For the text-containing cell, return its midpoint in [X, Y] coordinate format. 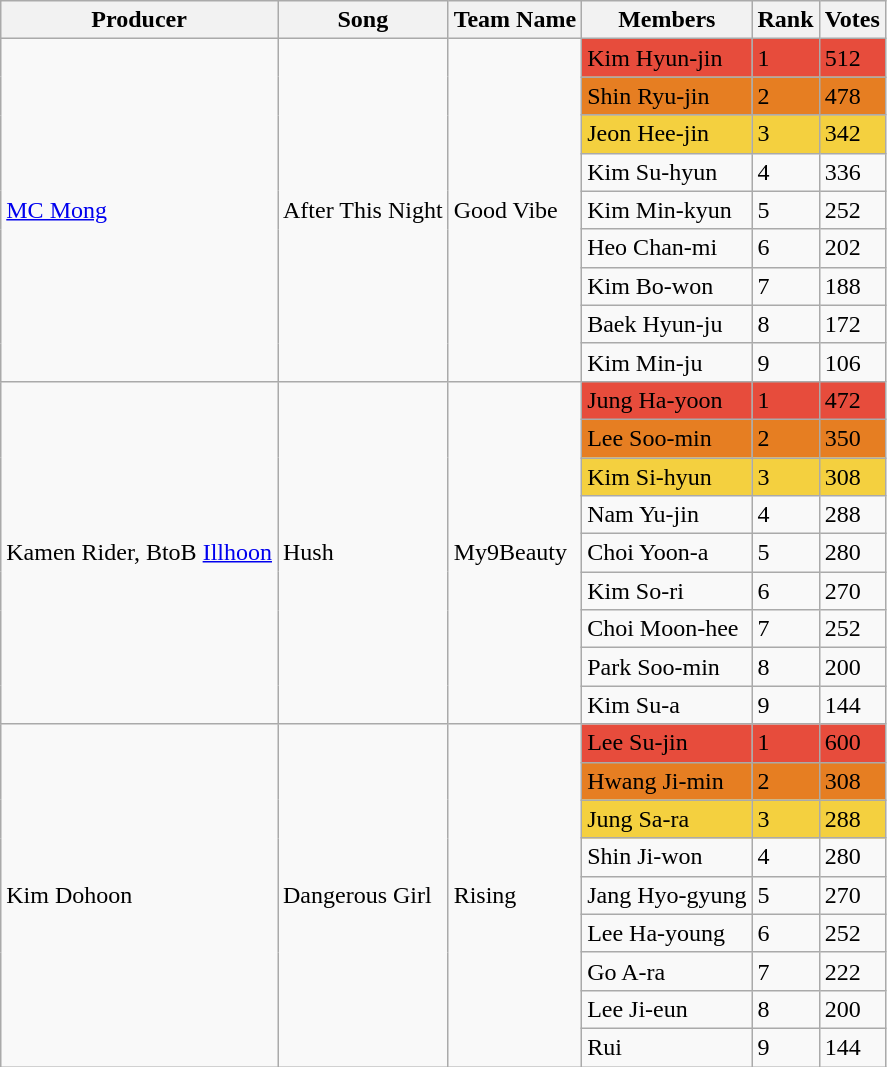
478 [852, 96]
600 [852, 743]
Choi Moon-hee [667, 629]
Choi Yoon-a [667, 553]
Nam Yu-jin [667, 515]
Jung Sa-ra [667, 819]
Kim Si-hyun [667, 477]
Rui [667, 1047]
MC Mong [140, 210]
Dangerous Girl [364, 896]
106 [852, 362]
Producer [140, 20]
Lee Su-jin [667, 743]
Kim Su-a [667, 705]
Lee Ha-young [667, 933]
My9Beauty [515, 552]
Go A-ra [667, 971]
Kim Dohoon [140, 896]
Members [667, 20]
Kamen Rider, BtoB Illhoon [140, 552]
172 [852, 324]
336 [852, 172]
512 [852, 58]
Jung Ha-yoon [667, 400]
Park Soo-min [667, 667]
Shin Ji-won [667, 857]
Rising [515, 896]
Lee Soo-min [667, 438]
Jang Hyo-gyung [667, 895]
Baek Hyun-ju [667, 324]
222 [852, 971]
Kim So-ri [667, 591]
350 [852, 438]
Good Vibe [515, 210]
Kim Min-kyun [667, 210]
Hwang Ji-min [667, 781]
188 [852, 286]
202 [852, 248]
Team Name [515, 20]
Kim Min-ju [667, 362]
Kim Bo-won [667, 286]
472 [852, 400]
Hush [364, 552]
Lee Ji-eun [667, 1009]
Jeon Hee-jin [667, 134]
342 [852, 134]
Kim Hyun-jin [667, 58]
Shin Ryu-jin [667, 96]
Votes [852, 20]
Rank [786, 20]
Heo Chan-mi [667, 248]
Kim Su-hyun [667, 172]
Song [364, 20]
After This Night [364, 210]
